Detect which cell encompasses the target text, then output its [x, y] center coordinate. 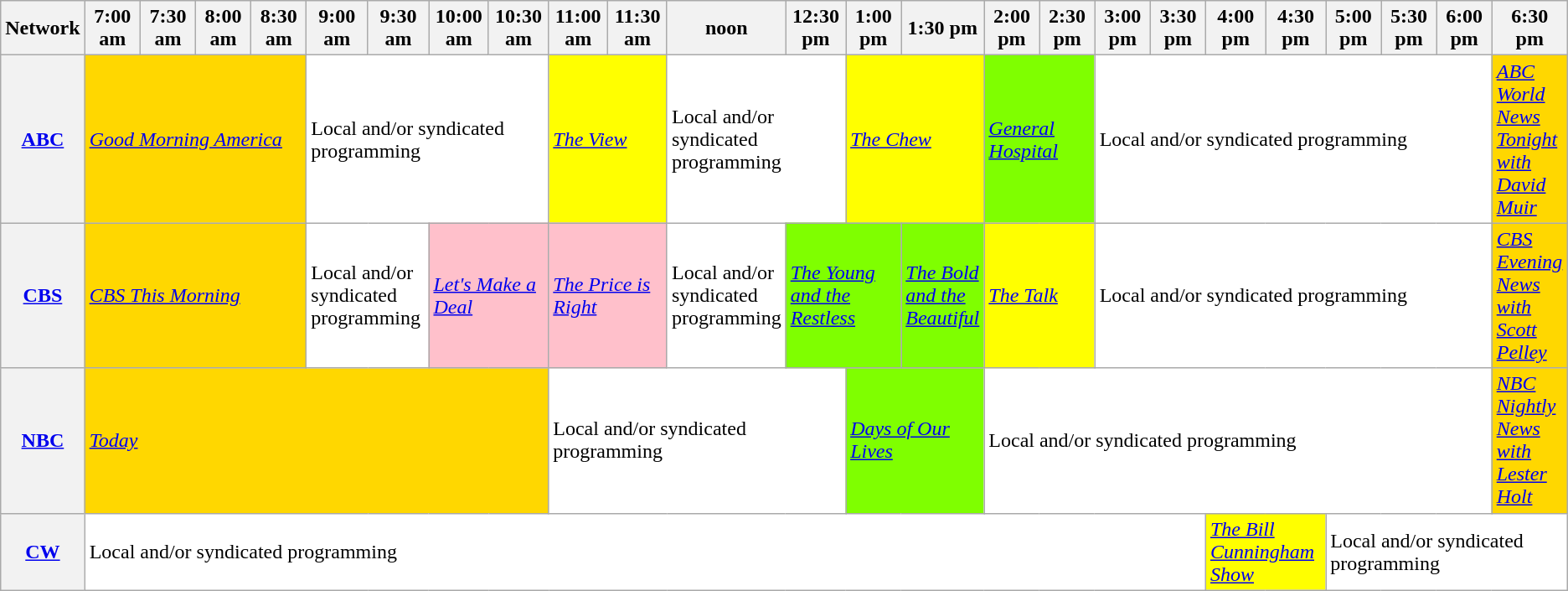
CBS This Morning [196, 295]
9:30 am [399, 29]
noon [726, 29]
CBS Evening News with Scott Pelley [1529, 295]
3:00 pm [1122, 29]
8:00 am [223, 29]
Days of Our Lives [915, 441]
8:30 am [279, 29]
The Bill Cunningham Show [1265, 552]
1:30 pm [943, 29]
The Chew [915, 139]
Good Morning America [196, 139]
The Price is Right [608, 295]
4:30 pm [1296, 29]
4:00 pm [1235, 29]
CW [43, 552]
Let's Make a Deal [489, 295]
6:30 pm [1529, 29]
6:00 pm [1464, 29]
7:30 am [168, 29]
Network [43, 29]
Today [317, 441]
12:30 pm [816, 29]
The View [608, 139]
7:00 am [112, 29]
The Talk [1039, 295]
11:00 am [578, 29]
1:00 pm [874, 29]
NBC [43, 441]
ABC [43, 139]
5:30 pm [1409, 29]
ABC World News Tonight with David Muir [1529, 139]
11:30 am [638, 29]
The Young and the Restless [843, 295]
5:00 pm [1354, 29]
2:30 pm [1067, 29]
10:00 am [459, 29]
9:00 am [337, 29]
CBS [43, 295]
10:30 am [518, 29]
General Hospital [1039, 139]
The Bold and the Beautiful [943, 295]
NBC Nightly News with Lester Holt [1529, 441]
3:30 pm [1178, 29]
2:00 pm [1012, 29]
